For the text-containing cell, return its midpoint in [X, Y] coordinate format. 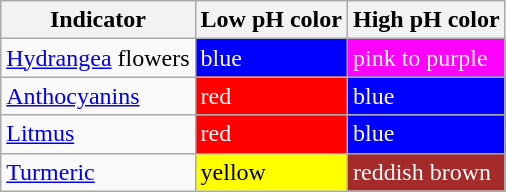
pink to purple [426, 58]
yellow [271, 172]
Anthocyanins [98, 96]
Litmus [98, 134]
High pH color [426, 20]
Low pH color [271, 20]
Hydrangea flowers [98, 58]
reddish brown [426, 172]
Turmeric [98, 172]
Indicator [98, 20]
